Search for the cell housing the specified text and yield its [X, Y] center coordinate. 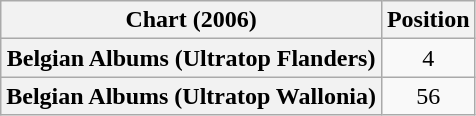
4 [428, 58]
Position [428, 20]
Belgian Albums (Ultratop Wallonia) [192, 96]
Chart (2006) [192, 20]
56 [428, 96]
Belgian Albums (Ultratop Flanders) [192, 58]
